Find where the given text appears and provide that cell's center as (x, y) coordinate. 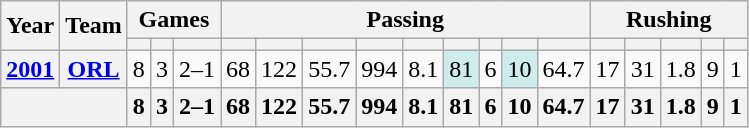
Games (174, 20)
Passing (406, 20)
Year (30, 26)
Rushing (668, 20)
ORL (94, 69)
2001 (30, 69)
Team (94, 26)
